Output the [X, Y] coordinate of the center of the cell containing the given text.  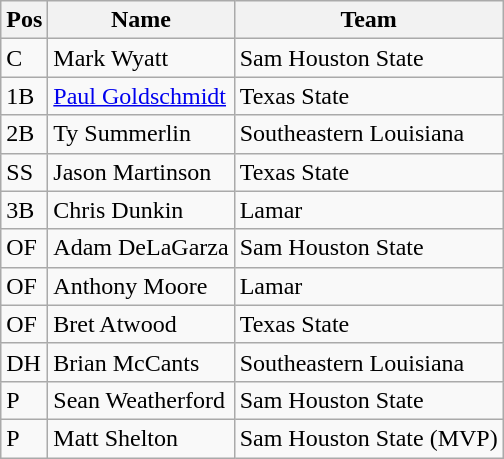
Sean Weatherford [141, 400]
Sam Houston State (MVP) [368, 438]
Team [368, 20]
Adam DeLaGarza [141, 248]
Matt Shelton [141, 438]
Anthony Moore [141, 286]
Mark Wyatt [141, 58]
1B [24, 96]
DH [24, 362]
C [24, 58]
2B [24, 134]
Chris Dunkin [141, 210]
Bret Atwood [141, 324]
Pos [24, 20]
Name [141, 20]
Ty Summerlin [141, 134]
Jason Martinson [141, 172]
3B [24, 210]
Paul Goldschmidt [141, 96]
SS [24, 172]
Brian McCants [141, 362]
